From the cell containing the given text, extract its center point as (X, Y) coordinate. 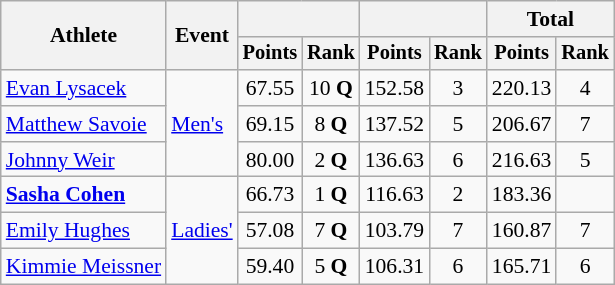
Athlete (84, 36)
1 Q (331, 195)
Men's (202, 124)
59.40 (270, 267)
137.52 (394, 124)
2 Q (331, 160)
Evan Lysacek (84, 88)
Emily Hughes (84, 231)
136.63 (394, 160)
Total (550, 19)
Event (202, 36)
80.00 (270, 160)
116.63 (394, 195)
183.36 (522, 195)
Sasha Cohen (84, 195)
7 Q (331, 231)
206.67 (522, 124)
Johnny Weir (84, 160)
Kimmie Meissner (84, 267)
3 (458, 88)
106.31 (394, 267)
103.79 (394, 231)
2 (458, 195)
165.71 (522, 267)
67.55 (270, 88)
5 Q (331, 267)
152.58 (394, 88)
216.63 (522, 160)
66.73 (270, 195)
Ladies' (202, 230)
4 (585, 88)
Matthew Savoie (84, 124)
69.15 (270, 124)
220.13 (522, 88)
57.08 (270, 231)
160.87 (522, 231)
10 Q (331, 88)
8 Q (331, 124)
